Provide the (X, Y) coordinate of the cell's center where the given text is located.  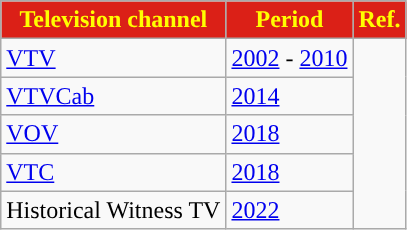
2014 (290, 96)
2002 - 2010 (290, 58)
Historical Witness TV (114, 210)
VOV (114, 134)
VTVCab (114, 96)
2022 (290, 210)
Ref. (380, 20)
Period (290, 20)
VTV (114, 58)
VTC (114, 172)
Television channel (114, 20)
